Search for the cell housing the specified text and yield its (X, Y) center coordinate. 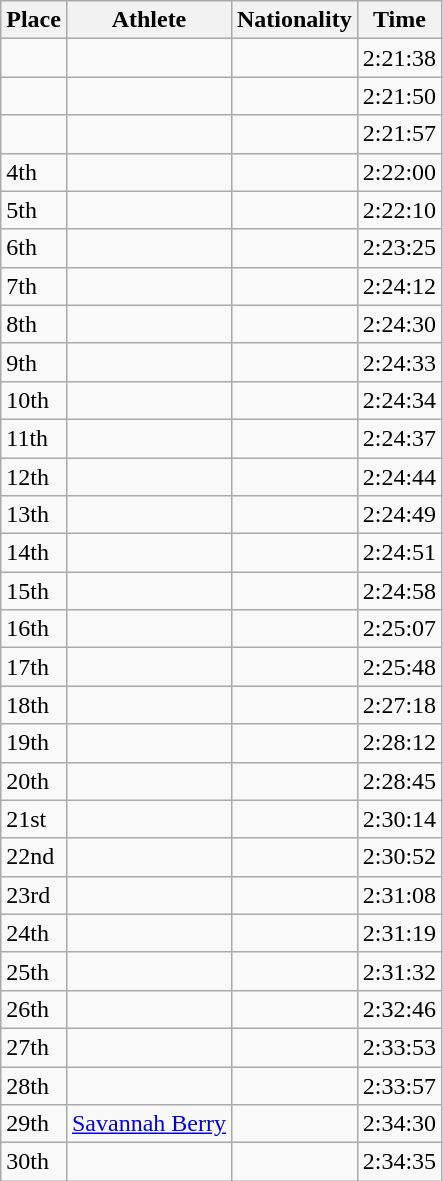
23rd (34, 895)
9th (34, 362)
2:21:57 (399, 134)
5th (34, 210)
28th (34, 1085)
2:24:34 (399, 400)
8th (34, 324)
2:28:45 (399, 781)
2:24:58 (399, 591)
2:32:46 (399, 1009)
2:21:50 (399, 96)
19th (34, 743)
2:30:14 (399, 819)
Time (399, 20)
20th (34, 781)
2:24:49 (399, 515)
22nd (34, 857)
2:30:52 (399, 857)
2:24:33 (399, 362)
7th (34, 286)
Athlete (148, 20)
11th (34, 438)
2:31:08 (399, 895)
12th (34, 477)
21st (34, 819)
2:21:38 (399, 58)
29th (34, 1124)
Savannah Berry (148, 1124)
25th (34, 971)
2:34:35 (399, 1162)
2:24:12 (399, 286)
2:31:32 (399, 971)
27th (34, 1047)
17th (34, 667)
2:25:07 (399, 629)
26th (34, 1009)
Place (34, 20)
10th (34, 400)
15th (34, 591)
16th (34, 629)
6th (34, 248)
2:24:30 (399, 324)
2:24:51 (399, 553)
2:24:44 (399, 477)
14th (34, 553)
Nationality (294, 20)
4th (34, 172)
2:22:10 (399, 210)
2:33:57 (399, 1085)
2:24:37 (399, 438)
2:22:00 (399, 172)
2:31:19 (399, 933)
2:28:12 (399, 743)
2:23:25 (399, 248)
2:33:53 (399, 1047)
30th (34, 1162)
18th (34, 705)
2:34:30 (399, 1124)
13th (34, 515)
24th (34, 933)
2:27:18 (399, 705)
2:25:48 (399, 667)
